For the text-containing cell, return its midpoint in [X, Y] coordinate format. 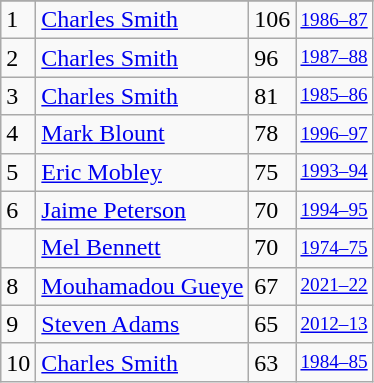
106 [272, 20]
3 [18, 96]
1986–87 [334, 20]
2021–22 [334, 286]
78 [272, 134]
Steven Adams [142, 324]
10 [18, 362]
9 [18, 324]
2012–13 [334, 324]
65 [272, 324]
4 [18, 134]
1987–88 [334, 58]
81 [272, 96]
2 [18, 58]
1994–95 [334, 210]
5 [18, 172]
75 [272, 172]
8 [18, 286]
Jaime Peterson [142, 210]
67 [272, 286]
1996–97 [334, 134]
63 [272, 362]
Mark Blount [142, 134]
6 [18, 210]
Mel Bennett [142, 248]
1974–75 [334, 248]
Mouhamadou Gueye [142, 286]
Eric Mobley [142, 172]
1993–94 [334, 172]
1 [18, 20]
1984–85 [334, 362]
1985–86 [334, 96]
96 [272, 58]
